From the cell containing the given text, extract its center point as [X, Y] coordinate. 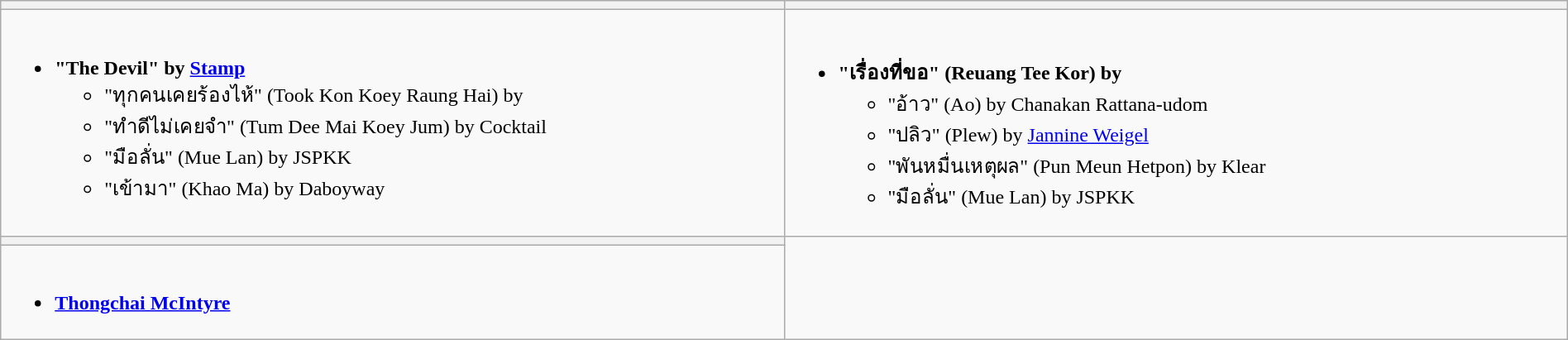
Thongchai McIntyre [392, 291]
